Capture the cell that displays the provided text and extract its [x, y] central coordinate. 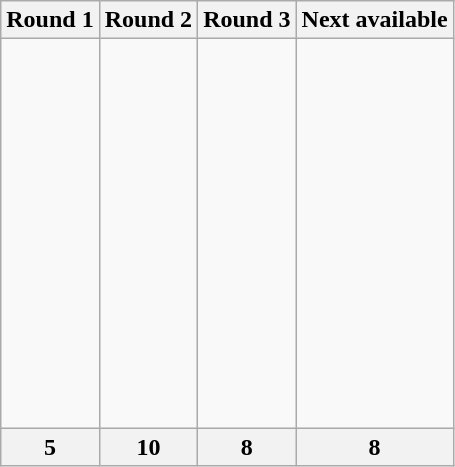
Next available [374, 20]
Round 1 [50, 20]
10 [148, 447]
5 [50, 447]
Round 2 [148, 20]
Round 3 [247, 20]
